Pinpoint the cell where the given text exists, returning its (x, y) midpoint coordinate. 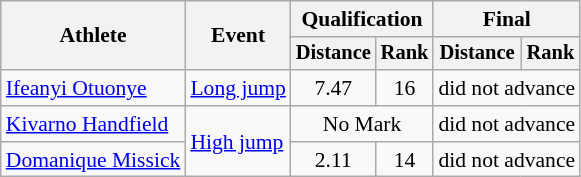
7.47 (334, 88)
Qualification (362, 19)
16 (405, 88)
Kivarno Handfield (94, 124)
No Mark (362, 124)
Ifeanyi Otuonye (94, 88)
Final (506, 19)
Long jump (238, 88)
Event (238, 36)
High jump (238, 142)
Athlete (94, 36)
